Extract the [x, y] coordinate from the center of the cell holding the provided text.  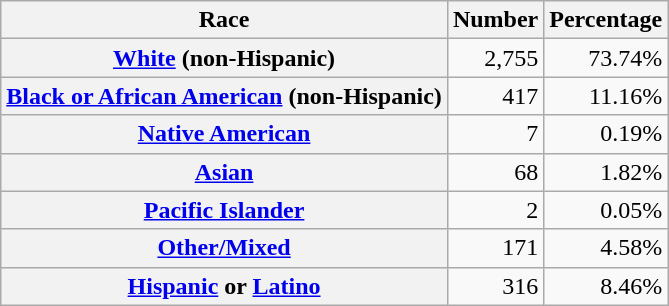
7 [495, 134]
1.82% [606, 172]
Percentage [606, 20]
Black or African American (non-Hispanic) [224, 96]
Race [224, 20]
Number [495, 20]
Pacific Islander [224, 210]
8.46% [606, 286]
Hispanic or Latino [224, 286]
11.16% [606, 96]
316 [495, 286]
Native American [224, 134]
73.74% [606, 58]
Other/Mixed [224, 248]
171 [495, 248]
417 [495, 96]
68 [495, 172]
2,755 [495, 58]
0.19% [606, 134]
0.05% [606, 210]
4.58% [606, 248]
2 [495, 210]
Asian [224, 172]
White (non-Hispanic) [224, 58]
